Return the (X, Y) coordinate for the center point of the cell that contains the specified text.  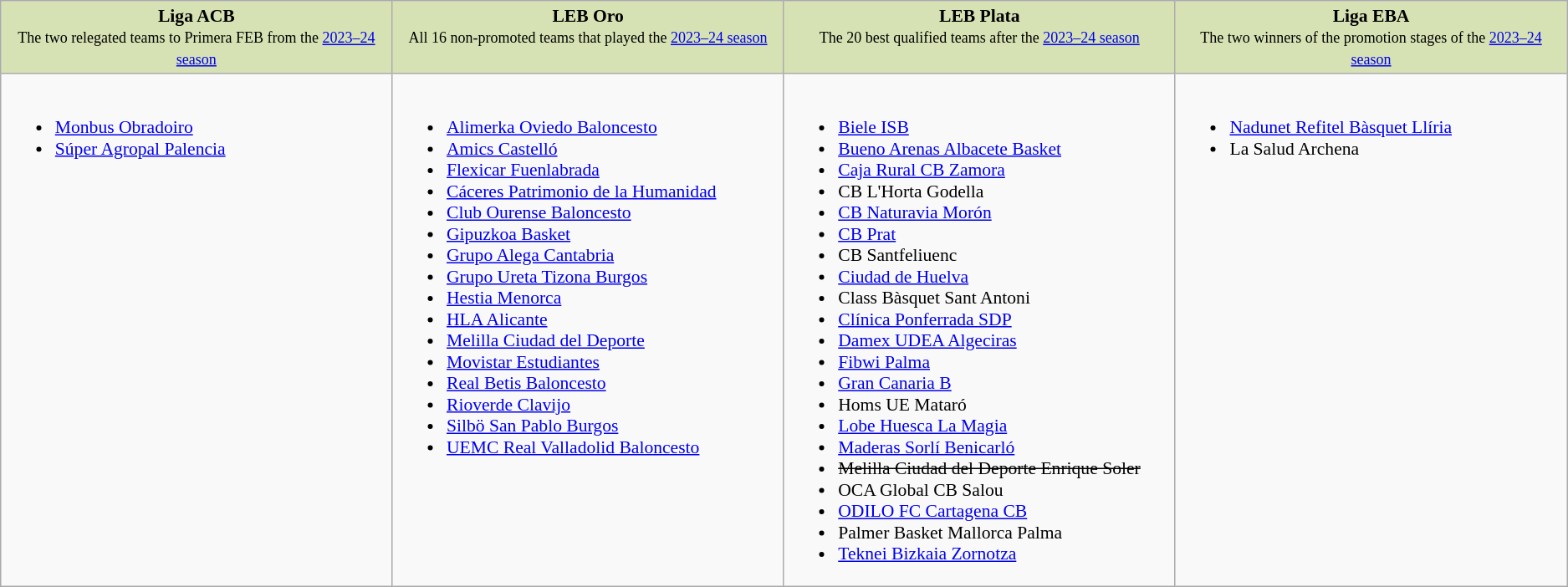
LEB PlataThe 20 best qualified teams after the 2023–24 season (979, 37)
Nadunet Refitel Bàsquet LlíriaLa Salud Archena (1371, 330)
Monbus ObradoiroSúper Agropal Palencia (197, 330)
LEB OroAll 16 non-promoted teams that played the 2023–24 season (588, 37)
Liga ACBThe two relegated teams to Primera FEB from the 2023–24 season (197, 37)
Liga EBAThe two winners of the promotion stages of the 2023–24 season (1371, 37)
